Search for the cell housing the specified text and yield its (X, Y) center coordinate. 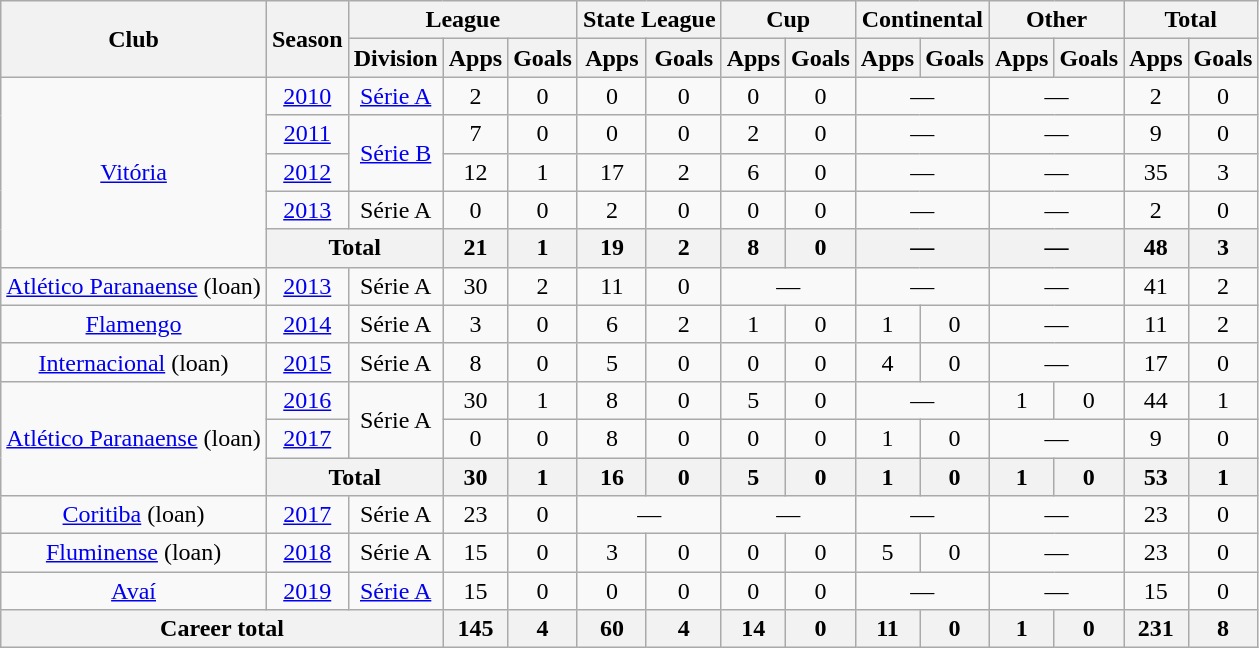
Vitória (134, 172)
Division (396, 58)
League (462, 20)
2015 (307, 362)
Career total (222, 629)
145 (475, 629)
48 (1156, 248)
Internacional (loan) (134, 362)
60 (612, 629)
2010 (307, 96)
Club (134, 39)
2011 (307, 134)
16 (612, 477)
19 (612, 248)
Continental (922, 20)
21 (475, 248)
2012 (307, 172)
Other (1056, 20)
2016 (307, 400)
Avaí (134, 591)
41 (1156, 286)
Série B (396, 153)
12 (475, 172)
14 (753, 629)
Season (307, 39)
231 (1156, 629)
Flamengo (134, 324)
35 (1156, 172)
Fluminense (loan) (134, 553)
7 (475, 134)
53 (1156, 477)
State League (649, 20)
2014 (307, 324)
2018 (307, 553)
44 (1156, 400)
Coritiba (loan) (134, 515)
2019 (307, 591)
Cup (788, 20)
